Identify which cell holds the provided text, then report its (x, y) central coordinate. 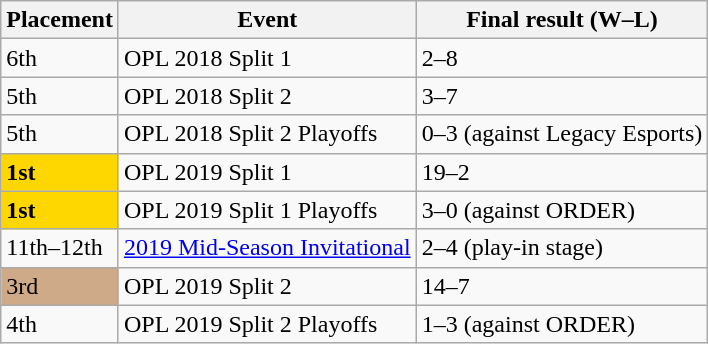
Placement (60, 20)
OPL 2018 Split 2 (267, 96)
2–4 (play-in stage) (562, 248)
OPL 2019 Split 2 Playoffs (267, 324)
1–3 (against ORDER) (562, 324)
Final result (W–L) (562, 20)
3–7 (562, 96)
OPL 2019 Split 1 Playoffs (267, 210)
Event (267, 20)
0–3 (against Legacy Esports) (562, 134)
2019 Mid-Season Invitational (267, 248)
2–8 (562, 58)
4th (60, 324)
OPL 2018 Split 1 (267, 58)
14–7 (562, 286)
3rd (60, 286)
19–2 (562, 172)
OPL 2018 Split 2 Playoffs (267, 134)
3–0 (against ORDER) (562, 210)
OPL 2019 Split 1 (267, 172)
6th (60, 58)
11th–12th (60, 248)
OPL 2019 Split 2 (267, 286)
